Search for the cell housing the specified text and yield its [X, Y] center coordinate. 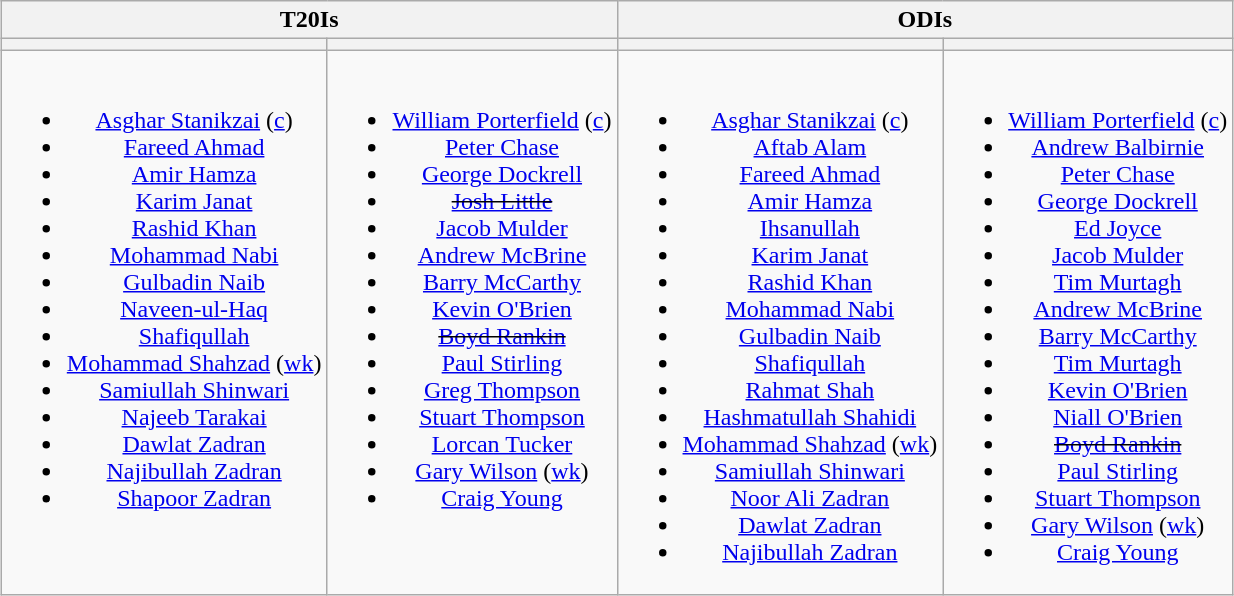
ODIs [925, 20]
T20Is [309, 20]
